Determine the (X, Y) coordinate at the center of the cell enclosing the given text.  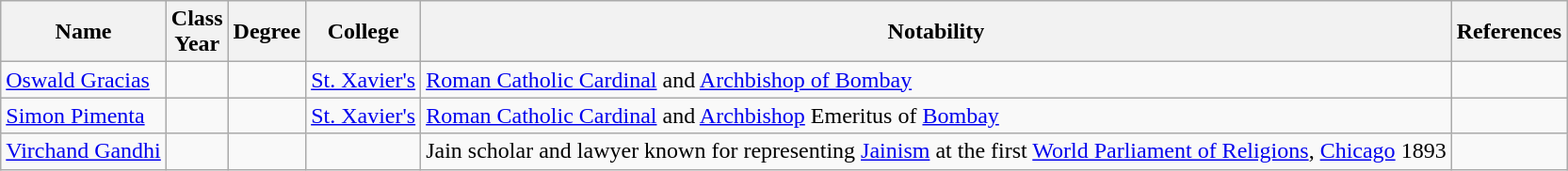
Simon Pimenta (84, 116)
Roman Catholic Cardinal and Archbishop of Bombay (936, 80)
Notability (936, 32)
Degree (267, 32)
ClassYear (197, 32)
References (1509, 32)
Name (84, 32)
College (364, 32)
Roman Catholic Cardinal and Archbishop Emeritus of Bombay (936, 116)
Jain scholar and lawyer known for representing Jainism at the first World Parliament of Religions, Chicago 1893 (936, 151)
Virchand Gandhi (84, 151)
Oswald Gracias (84, 80)
